Capture the cell that displays the provided text and extract its (X, Y) central coordinate. 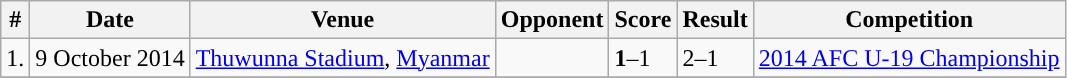
Score (643, 20)
Result (715, 20)
9 October 2014 (110, 58)
1–1 (643, 58)
Venue (342, 20)
Opponent (552, 20)
2014 AFC U-19 Championship (909, 58)
1. (16, 58)
Competition (909, 20)
Thuwunna Stadium, Myanmar (342, 58)
Date (110, 20)
2–1 (715, 58)
# (16, 20)
